Find where the given text appears and provide that cell's center as (x, y) coordinate. 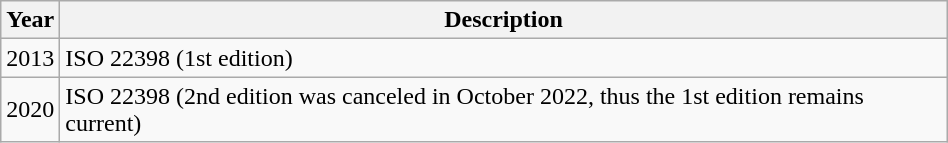
Year (30, 20)
Description (504, 20)
2013 (30, 58)
ISO 22398 (1st edition) (504, 58)
2020 (30, 110)
ISO 22398 (2nd edition was canceled in October 2022, thus the 1st edition remains current) (504, 110)
